Provide the [x, y] coordinate of the cell's center where the given text is located.  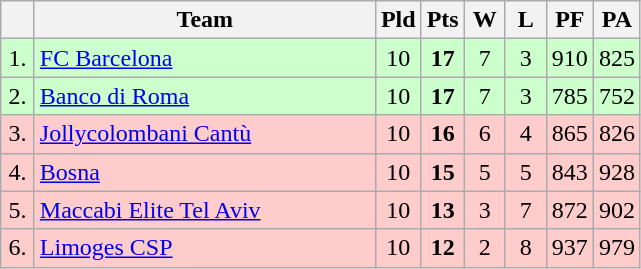
6. [18, 248]
FC Barcelona [204, 58]
1. [18, 58]
752 [616, 96]
PF [570, 20]
826 [616, 134]
Pld [398, 20]
Banco di Roma [204, 96]
902 [616, 210]
13 [442, 210]
2 [484, 248]
937 [570, 248]
872 [570, 210]
Maccabi Elite Tel Aviv [204, 210]
843 [570, 172]
4 [526, 134]
Pts [442, 20]
8 [526, 248]
Team [204, 20]
910 [570, 58]
L [526, 20]
W [484, 20]
15 [442, 172]
2. [18, 96]
Bosna [204, 172]
928 [616, 172]
825 [616, 58]
785 [570, 96]
3. [18, 134]
PA [616, 20]
865 [570, 134]
6 [484, 134]
Jollycolombani Cantù [204, 134]
979 [616, 248]
Limoges CSP [204, 248]
16 [442, 134]
4. [18, 172]
12 [442, 248]
5. [18, 210]
